Capture the cell that displays the provided text and extract its [x, y] central coordinate. 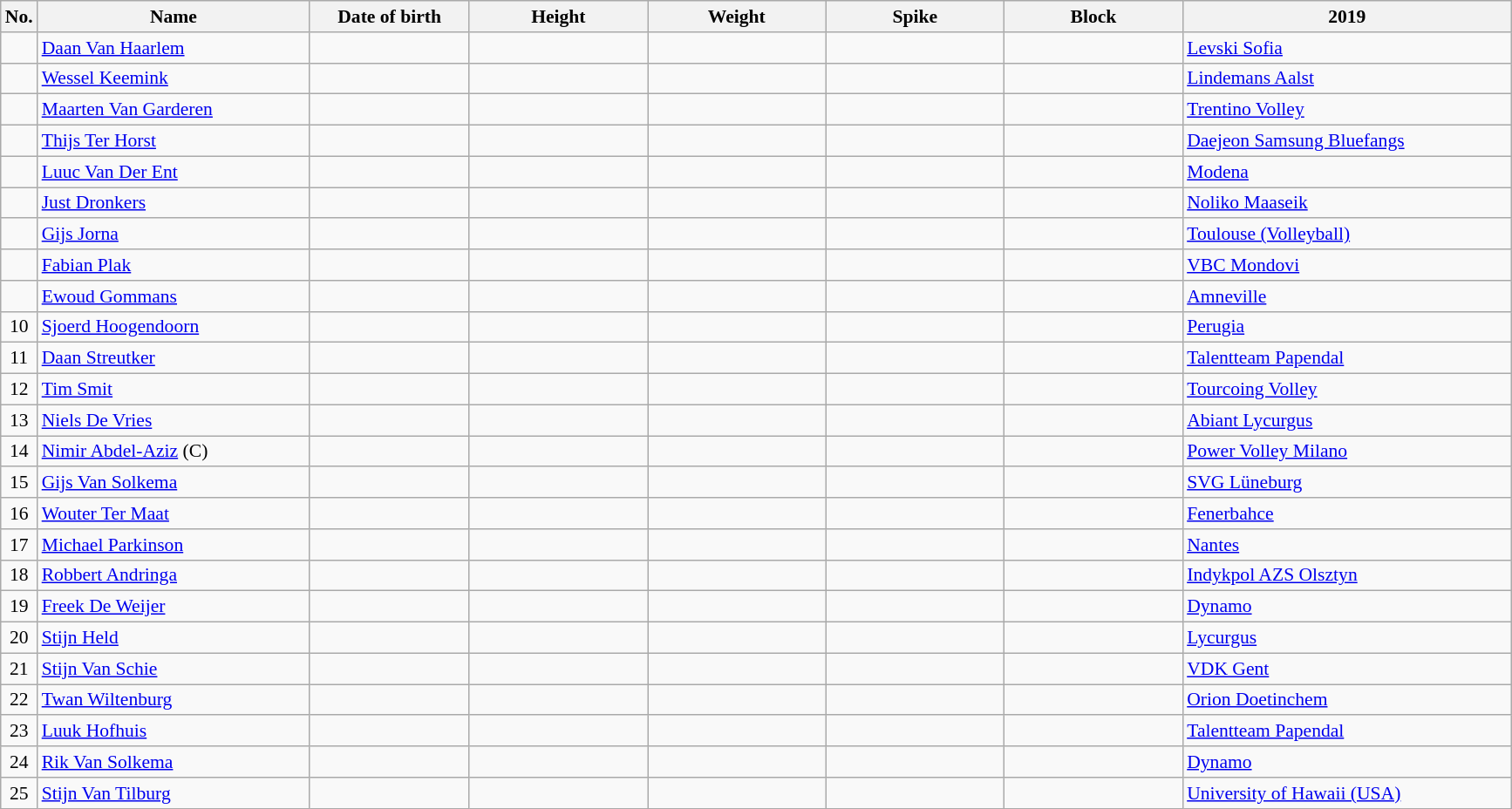
25 [19, 793]
Wouter Ter Maat [174, 513]
11 [19, 358]
Daan Streutker [174, 358]
Indykpol AZS Olsztyn [1346, 575]
University of Hawaii (USA) [1346, 793]
Nantes [1346, 545]
Robbert Andringa [174, 575]
Gijs Van Solkema [174, 483]
22 [19, 700]
Stijn Van Tilburg [174, 793]
Levski Sofia [1346, 48]
Stijn Held [174, 638]
Maarten Van Garderen [174, 110]
Daan Van Haarlem [174, 48]
10 [19, 327]
23 [19, 731]
Tourcoing Volley [1346, 390]
Trentino Volley [1346, 110]
VBC Mondovi [1346, 265]
Wessel Keemink [174, 78]
Noliko Maaseik [1346, 203]
Michael Parkinson [174, 545]
Weight [738, 17]
Rik Van Solkema [174, 762]
2019 [1346, 17]
Fenerbahce [1346, 513]
21 [19, 669]
Nimir Abdel-Aziz (C) [174, 452]
Twan Wiltenburg [174, 700]
Ewoud Gommans [174, 296]
14 [19, 452]
Gijs Jorna [174, 235]
Freek De Weijer [174, 607]
Orion Doetinchem [1346, 700]
Amneville [1346, 296]
Luuc Van Der Ent [174, 172]
Tim Smit [174, 390]
16 [19, 513]
Spike [916, 17]
Power Volley Milano [1346, 452]
Name [174, 17]
Just Dronkers [174, 203]
Date of birth [389, 17]
17 [19, 545]
Toulouse (Volleyball) [1346, 235]
24 [19, 762]
Height [558, 17]
Sjoerd Hoogendoorn [174, 327]
No. [19, 17]
VDK Gent [1346, 669]
19 [19, 607]
Modena [1346, 172]
Block [1093, 17]
Lycurgus [1346, 638]
SVG Lüneburg [1346, 483]
20 [19, 638]
Lindemans Aalst [1346, 78]
Thijs Ter Horst [174, 141]
Stijn Van Schie [174, 669]
Fabian Plak [174, 265]
Niels De Vries [174, 420]
Perugia [1346, 327]
15 [19, 483]
Abiant Lycurgus [1346, 420]
18 [19, 575]
Luuk Hofhuis [174, 731]
12 [19, 390]
13 [19, 420]
Daejeon Samsung Bluefangs [1346, 141]
